Pinpoint the cell where the given text exists, returning its [x, y] midpoint coordinate. 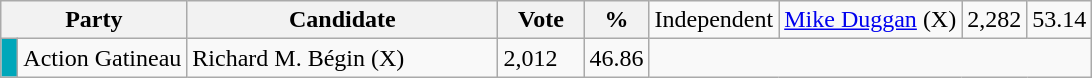
Party [94, 20]
Richard M. Bégin (X) [342, 58]
Action Gatineau [102, 58]
Vote [541, 20]
46.86 [616, 58]
2,282 [994, 20]
Independent [714, 20]
2,012 [541, 58]
Candidate [342, 20]
% [616, 20]
53.14 [1060, 20]
Mike Duggan (X) [870, 20]
